Extract the (X, Y) coordinate from the center of the cell holding the provided text.  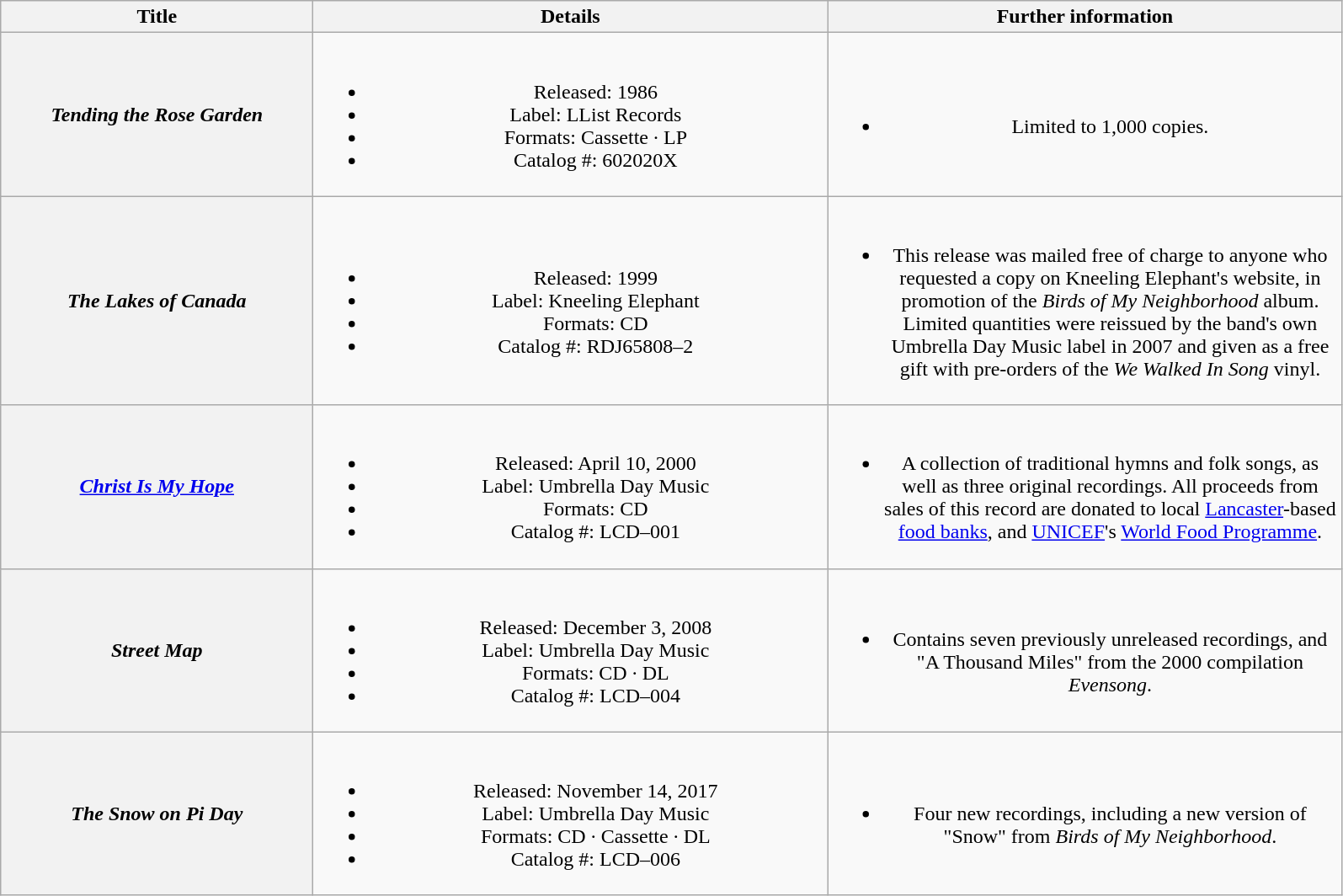
Further information (1085, 17)
Contains seven previously unreleased recordings, and "A Thousand Miles" from the 2000 compilation Evensong. (1085, 650)
Four new recordings, including a new version of "Snow" from Birds of My Neighborhood. (1085, 813)
Tending the Rose Garden (157, 115)
Street Map (157, 650)
Limited to 1,000 copies. (1085, 115)
Released: November 14, 2017Label: Umbrella Day MusicFormats: CD · Cassette · DLCatalog #: LCD–006 (571, 813)
The Snow on Pi Day (157, 813)
Released: 1986Label: LList RecordsFormats: Cassette · LPCatalog #: 602020X (571, 115)
The Lakes of Canada (157, 301)
Released: December 3, 2008Label: Umbrella Day MusicFormats: CD · DLCatalog #: LCD–004 (571, 650)
Released: April 10, 2000Label: Umbrella Day MusicFormats: CDCatalog #: LCD–001 (571, 487)
Released: 1999Label: Kneeling ElephantFormats: CDCatalog #: RDJ65808–2 (571, 301)
Christ Is My Hope (157, 487)
Title (157, 17)
Details (571, 17)
